Search for the cell housing the specified text and yield its (X, Y) center coordinate. 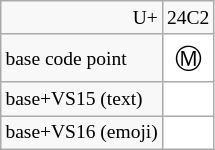
U+ (82, 18)
Ⓜ (188, 58)
base+VS15 (text) (82, 98)
base+VS16 (emoji) (82, 132)
base code point (82, 58)
24C2 (188, 18)
